Output the [x, y] coordinate of the center of the cell containing the given text.  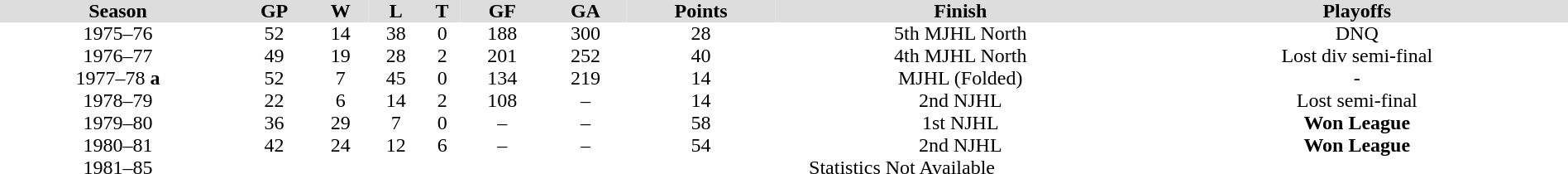
134 [503, 78]
Season [117, 12]
1980–81 [117, 146]
DNQ [1356, 33]
19 [341, 56]
1975–76 [117, 33]
49 [275, 56]
1976–77 [117, 56]
58 [701, 123]
Lost semi-final [1356, 101]
L [395, 12]
219 [586, 78]
GA [586, 12]
252 [586, 56]
MJHL (Folded) [960, 78]
1978–79 [117, 101]
38 [395, 33]
- [1356, 78]
Points [701, 12]
42 [275, 146]
300 [586, 33]
22 [275, 101]
36 [275, 123]
T [442, 12]
1979–80 [117, 123]
24 [341, 146]
1st NJHL [960, 123]
45 [395, 78]
W [341, 12]
108 [503, 101]
4th MJHL North [960, 56]
54 [701, 146]
GF [503, 12]
Lost div semi-final [1356, 56]
188 [503, 33]
Finish [960, 12]
29 [341, 123]
40 [701, 56]
1977–78 a [117, 78]
12 [395, 146]
GP [275, 12]
201 [503, 56]
5th MJHL North [960, 33]
Playoffs [1356, 12]
